Return the [x, y] coordinate for the center point of the cell that contains the specified text.  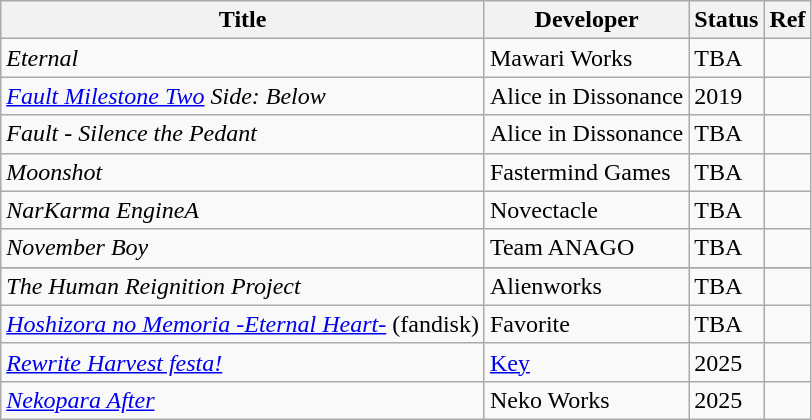
Hoshizora no Memoria -Eternal Heart- (fandisk) [243, 324]
Fastermind Games [586, 172]
Novectacle [586, 210]
Status [726, 20]
Eternal [243, 58]
Rewrite Harvest festa! [243, 362]
Team ANAGO [586, 248]
Developer [586, 20]
Title [243, 20]
Mawari Works [586, 58]
Fault Milestone Two Side: Below [243, 96]
November Boy [243, 248]
Ref [788, 20]
Nekopara After [243, 400]
2019 [726, 96]
Moonshot [243, 172]
Fault - Silence the Pedant [243, 134]
Key [586, 362]
The Human Reignition Project [243, 286]
NarKarma EngineA [243, 210]
Alienworks [586, 286]
Neko Works [586, 400]
Favorite [586, 324]
